For the text-containing cell, return its midpoint in (X, Y) coordinate format. 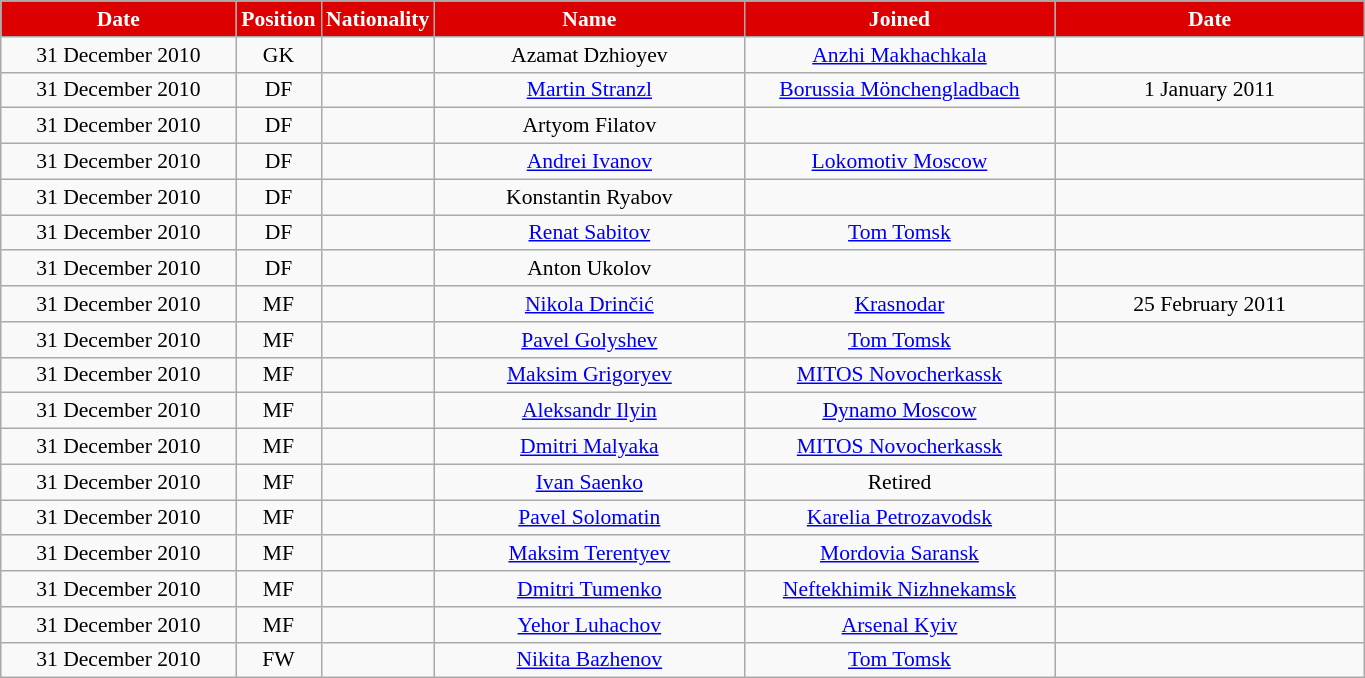
Ivan Saenko (589, 482)
Retired (899, 482)
Pavel Golyshev (589, 340)
FW (278, 660)
Nationality (378, 19)
Nikola Drinčić (589, 304)
Andrei Ivanov (589, 162)
1 January 2011 (1210, 90)
Dynamo Moscow (899, 411)
Aleksandr Ilyin (589, 411)
Nikita Bazhenov (589, 660)
Mordovia Saransk (899, 554)
Joined (899, 19)
Position (278, 19)
Konstantin Ryabov (589, 197)
Borussia Mönchengladbach (899, 90)
Anton Ukolov (589, 269)
Dmitri Malyaka (589, 447)
Anzhi Makhachkala (899, 55)
Neftekhimik Nizhnekamsk (899, 589)
Name (589, 19)
25 February 2011 (1210, 304)
Krasnodar (899, 304)
Azamat Dzhioyev (589, 55)
Martin Stranzl (589, 90)
Yehor Luhachov (589, 625)
Karelia Petrozavodsk (899, 518)
Lokomotiv Moscow (899, 162)
Pavel Solomatin (589, 518)
GK (278, 55)
Artyom Filatov (589, 126)
Arsenal Kyiv (899, 625)
Renat Sabitov (589, 233)
Dmitri Tumenko (589, 589)
Maksim Terentyev (589, 554)
Maksim Grigoryev (589, 375)
